From the cell containing the given text, extract its center point as [x, y] coordinate. 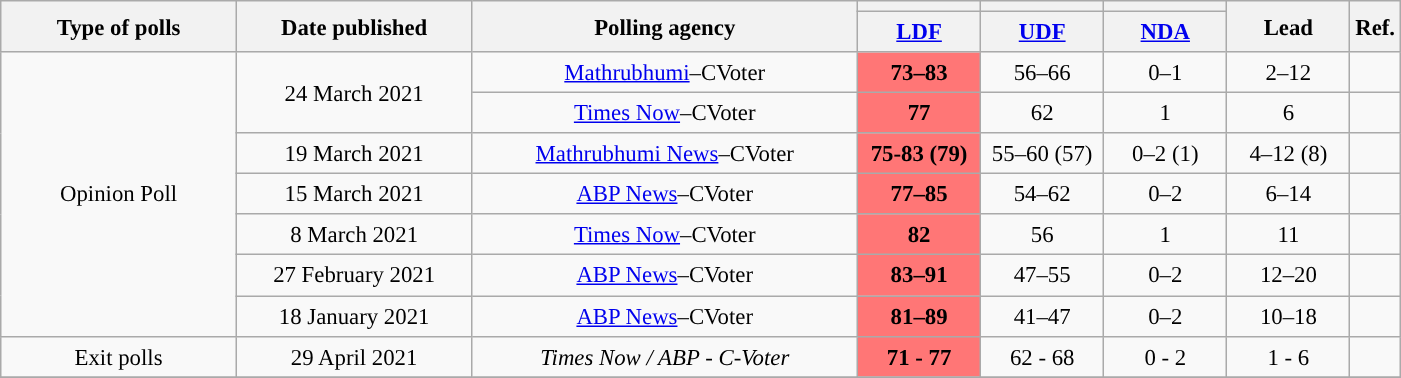
71 - 77 [920, 356]
2–12 [1288, 72]
55–60 (57) [1042, 154]
18 January 2021 [354, 316]
Ref. [1375, 26]
0–1 [1166, 72]
56 [1042, 234]
62 [1042, 114]
Opinion Poll [119, 194]
6 [1288, 114]
62 - 68 [1042, 356]
27 February 2021 [354, 276]
56–66 [1042, 72]
41–47 [1042, 316]
81–89 [920, 316]
Date published [354, 26]
0 - 2 [1166, 356]
0–2 (1) [1166, 154]
19 March 2021 [354, 154]
73–83 [920, 72]
15 March 2021 [354, 194]
4–12 (8) [1288, 154]
Mathrubhumi News–CVoter [665, 154]
Times Now / ABP - C-Voter [665, 356]
82 [920, 234]
11 [1288, 234]
75-83 (79) [920, 154]
Exit polls [119, 356]
Polling agency [665, 26]
77–85 [920, 194]
12–20 [1288, 276]
UDF [1042, 32]
47–55 [1042, 276]
LDF [920, 32]
10–18 [1288, 316]
6–14 [1288, 194]
54–62 [1042, 194]
Type of polls [119, 26]
Lead [1288, 26]
29 April 2021 [354, 356]
1 - 6 [1288, 356]
8 March 2021 [354, 234]
Mathrubhumi–CVoter [665, 72]
83–91 [920, 276]
NDA [1166, 32]
77 [920, 114]
24 March 2021 [354, 92]
